Provide the [x, y] coordinate of the cell's center where the given text is located.  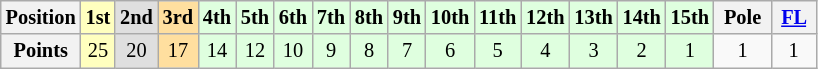
12 [255, 51]
7th [331, 17]
10 [293, 51]
Points [41, 51]
9th [407, 17]
5th [255, 17]
6 [450, 51]
3 [593, 51]
13th [593, 17]
11th [498, 17]
2nd [136, 17]
8th [369, 17]
14 [217, 51]
1st [98, 17]
Pole [742, 17]
2 [642, 51]
17 [178, 51]
25 [98, 51]
6th [293, 17]
10th [450, 17]
3rd [178, 17]
Position [41, 17]
7 [407, 51]
14th [642, 17]
5 [498, 51]
12th [545, 17]
20 [136, 51]
4 [545, 51]
15th [690, 17]
8 [369, 51]
FL [794, 17]
4th [217, 17]
9 [331, 51]
